Return (X, Y) of the center of cell containing provided text 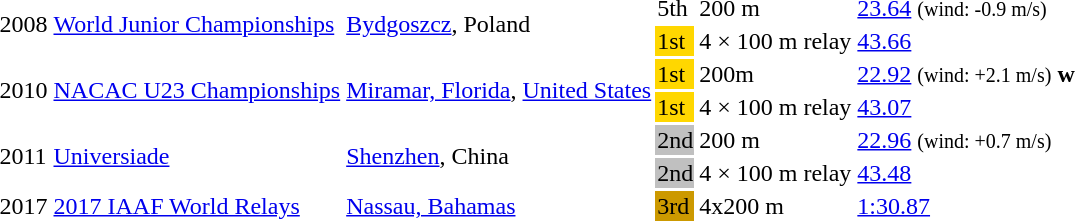
Nassau, Bahamas (499, 206)
4x200 m (776, 206)
3rd (676, 206)
Universiade (197, 156)
NACAC U23 Championships (197, 90)
2017 IAAF World Relays (197, 206)
200 m (776, 140)
Miramar, Florida, United States (499, 90)
Shenzhen, China (499, 156)
200m (776, 74)
